From the cell containing the given text, extract its center point as (x, y) coordinate. 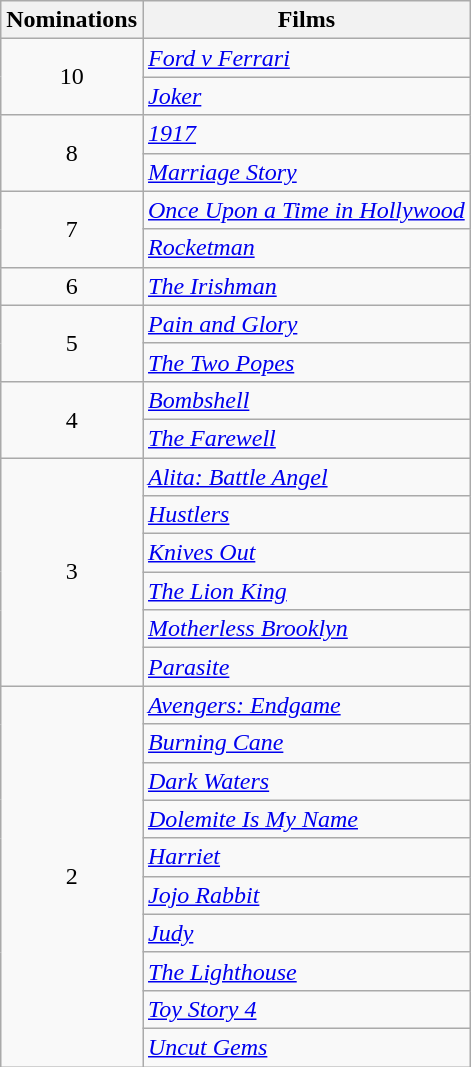
Toy Story 4 (306, 1009)
Hustlers (306, 515)
Films (306, 20)
Dolemite Is My Name (306, 819)
The Irishman (306, 286)
Uncut Gems (306, 1047)
The Two Popes (306, 362)
Rocketman (306, 248)
Bombshell (306, 400)
Nominations (72, 20)
5 (72, 343)
2 (72, 876)
Jojo Rabbit (306, 895)
Pain and Glory (306, 324)
Motherless Brooklyn (306, 629)
7 (72, 229)
Harriet (306, 857)
Burning Cane (306, 743)
6 (72, 286)
Marriage Story (306, 172)
Once Upon a Time in Hollywood (306, 210)
8 (72, 153)
Ford v Ferrari (306, 58)
Alita: Battle Angel (306, 477)
Knives Out (306, 553)
The Lighthouse (306, 971)
Dark Waters (306, 781)
1917 (306, 134)
4 (72, 419)
The Lion King (306, 591)
Judy (306, 933)
Parasite (306, 667)
3 (72, 572)
10 (72, 77)
Joker (306, 96)
Avengers: Endgame (306, 705)
The Farewell (306, 438)
